Extract the [X, Y] coordinate from the center of the cell holding the provided text.  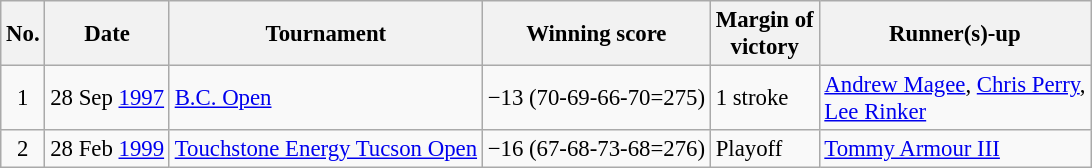
B.C. Open [326, 98]
28 Feb 1999 [107, 149]
Winning score [596, 34]
Tommy Armour III [955, 149]
1 stroke [764, 98]
1 [23, 98]
28 Sep 1997 [107, 98]
−16 (67-68-73-68=276) [596, 149]
Date [107, 34]
No. [23, 34]
Andrew Magee, Chris Perry, Lee Rinker [955, 98]
2 [23, 149]
Tournament [326, 34]
−13 (70-69-66-70=275) [596, 98]
Touchstone Energy Tucson Open [326, 149]
Margin ofvictory [764, 34]
Runner(s)-up [955, 34]
Playoff [764, 149]
